Find where the given text appears and provide that cell's center as [x, y] coordinate. 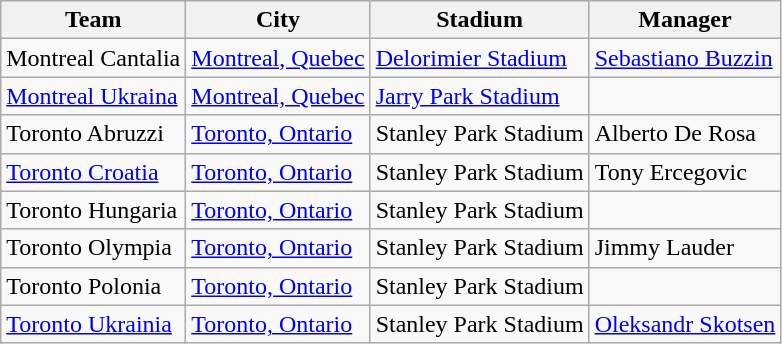
Team [94, 20]
Oleksandr Skotsen [685, 324]
Alberto De Rosa [685, 134]
Stadium [480, 20]
Toronto Hungaria [94, 210]
Toronto Croatia [94, 172]
Montreal Ukraina [94, 96]
Toronto Ukrainia [94, 324]
Toronto Abruzzi [94, 134]
Delorimier Stadium [480, 58]
City [278, 20]
Tony Ercegovic [685, 172]
Manager [685, 20]
Jimmy Lauder [685, 248]
Jarry Park Stadium [480, 96]
Sebastiano Buzzin [685, 58]
Toronto Polonia [94, 286]
Toronto Olympia [94, 248]
Montreal Cantalia [94, 58]
